Search for the cell housing the specified text and yield its [X, Y] center coordinate. 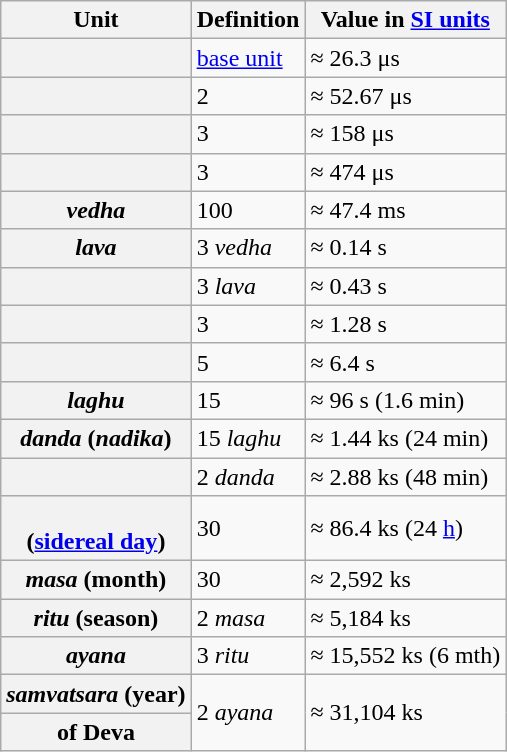
lava [96, 248]
2 ayana [248, 713]
laghu [96, 400]
3 lava [248, 286]
≈ 52.67 μs [406, 96]
ritu (season) [96, 618]
(sidereal day) [96, 528]
3 vedha [248, 248]
≈ 2.88 ks (48 min) [406, 477]
Unit [96, 20]
ayana [96, 656]
15 [248, 400]
≈ 2,592 ks [406, 580]
vedha [96, 210]
≈ 31,104 ks [406, 713]
≈ 1.44 ks (24 min) [406, 438]
15 laghu [248, 438]
≈ 158 μs [406, 134]
≈ 474 μs [406, 172]
of Deva [96, 732]
masa (month) [96, 580]
2 [248, 96]
≈ 1.28 s [406, 324]
2 masa [248, 618]
Definition [248, 20]
5 [248, 362]
3 ritu [248, 656]
base unit [248, 58]
danda (nadika) [96, 438]
≈ 0.14 s [406, 248]
≈ 6.4 s [406, 362]
≈ 47.4 ms [406, 210]
Value in SI units [406, 20]
samvatsara (year) [96, 694]
≈ 5,184 ks [406, 618]
100 [248, 210]
2 danda [248, 477]
≈ 15,552 ks (6 mth) [406, 656]
≈ 86.4 ks (24 h) [406, 528]
≈ 0.43 s [406, 286]
≈ 26.3 μs [406, 58]
≈ 96 s (1.6 min) [406, 400]
